For the text-containing cell, return its midpoint in [X, Y] coordinate format. 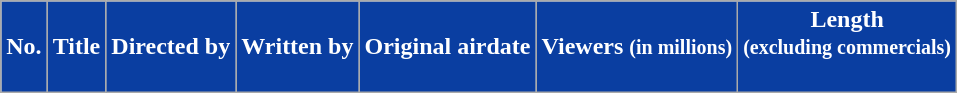
Title [76, 47]
Written by [298, 47]
Original airdate [448, 47]
Length (excluding commercials) [848, 47]
Directed by [171, 47]
Viewers (in millions) [637, 47]
No. [24, 47]
